From the cell containing the given text, extract its center point as (X, Y) coordinate. 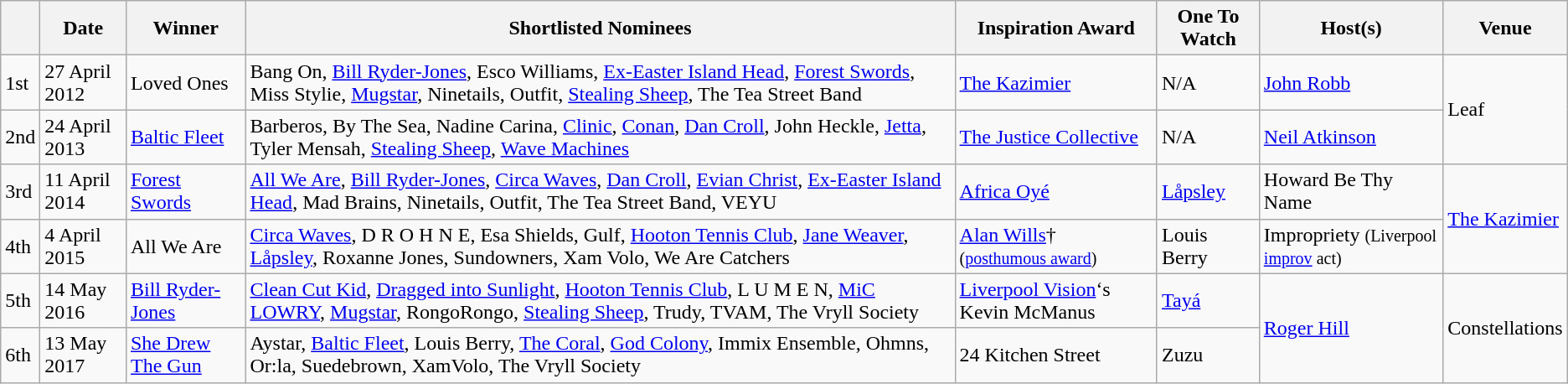
Loved Ones (185, 82)
Barberos, By The Sea, Nadine Carina, Clinic, Conan, Dan Croll, John Heckle, Jetta, Tyler Mensah, Stealing Sheep, Wave Machines (600, 138)
4th (20, 246)
Neil Atkinson (1350, 138)
24 April 2013 (84, 138)
Tayá (1208, 300)
Alan Wills† (posthumous award) (1055, 246)
Impropriety (Liverpool improv act) (1350, 246)
2nd (20, 138)
Howard Be Thy Name (1350, 191)
Host(s) (1350, 29)
The Justice Collective (1055, 138)
Forest Swords (185, 191)
Winner (185, 29)
Shortlisted Nominees (600, 29)
27 April 2012 (84, 82)
Zuzu (1208, 355)
6th (20, 355)
Constellations (1505, 328)
One To Watch (1208, 29)
All We Are, Bill Ryder-Jones, Circa Waves, Dan Croll, Evian Christ, Ex-Easter Island Head, Mad Brains, Ninetails, Outfit, The Tea Street Band, VEYU (600, 191)
Louis Berry (1208, 246)
13 May 2017 (84, 355)
Clean Cut Kid, Dragged into Sunlight, Hooton Tennis Club, L U M E N, MiC LOWRY, Mugstar, RongoRongo, Stealing Sheep, Trudy, TVAM, The Vryll Society (600, 300)
Circa Waves, D R O H N E, Esa Shields, Gulf, Hooton Tennis Club, Jane Weaver, Låpsley, Roxanne Jones, Sundowners, Xam Volo, We Are Catchers (600, 246)
She Drew The Gun (185, 355)
Venue (1505, 29)
Leaf (1505, 110)
Bill Ryder-Jones (185, 300)
11 April 2014 (84, 191)
5th (20, 300)
Baltic Fleet (185, 138)
Date (84, 29)
14 May 2016 (84, 300)
3rd (20, 191)
All We Are (185, 246)
24 Kitchen Street (1055, 355)
Inspiration Award (1055, 29)
4 April 2015 (84, 246)
Låpsley (1208, 191)
1st (20, 82)
Roger Hill (1350, 328)
Africa Oyé (1055, 191)
John Robb (1350, 82)
Liverpool Vision‘s Kevin McManus (1055, 300)
Aystar, Baltic Fleet, Louis Berry, The Coral, God Colony, Immix Ensemble, Ohmns, Or:la, Suedebrown, XamVolo, The Vryll Society (600, 355)
